Return [x, y] of the center of cell containing provided text 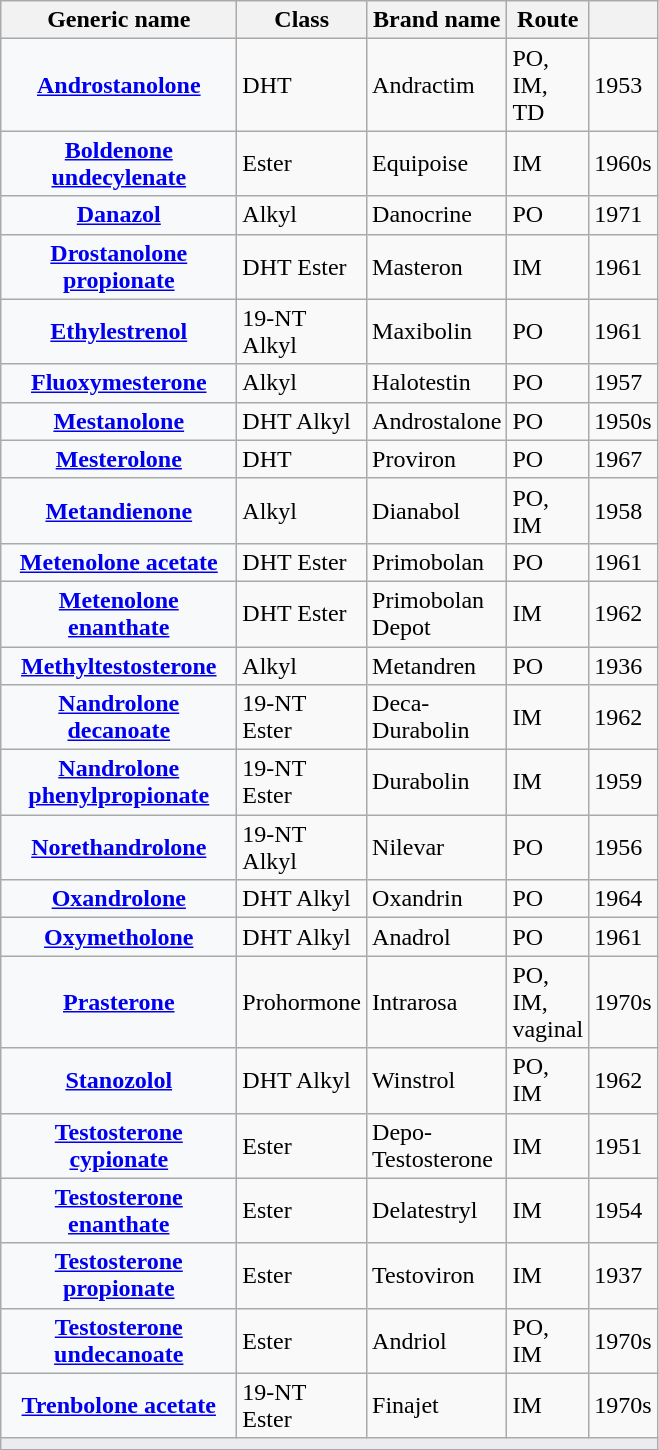
1957 [623, 383]
Oxandrolone [119, 899]
Maxibolin [437, 332]
Winstrol [437, 1080]
Andractim [437, 85]
1953 [623, 85]
Route [548, 20]
1971 [623, 215]
1959 [623, 782]
Danocrine [437, 215]
Metenolone acetate [119, 562]
Boldenone undecylenate [119, 164]
Finajet [437, 1406]
Halotestin [437, 383]
Testosterone enanthate [119, 1210]
Metenolone enanthate [119, 614]
Nandrolone phenylpropionate [119, 782]
1956 [623, 848]
Dianabol [437, 510]
Prasterone [119, 1002]
Methyltestosterone [119, 665]
Oxandrin [437, 899]
Generic name [119, 20]
Proviron [437, 459]
Mestanolone [119, 421]
Primobolan [437, 562]
Nandrolone decanoate [119, 718]
Trenbolone acetate [119, 1406]
Depo-Testosterone [437, 1146]
Ethylestrenol [119, 332]
Norethandrolone [119, 848]
Testosterone undecanoate [119, 1340]
Testoviron [437, 1276]
Stanozolol [119, 1080]
Mesterolone [119, 459]
Drostanolone propionate [119, 266]
1967 [623, 459]
Delatestryl [437, 1210]
Deca-Durabolin [437, 718]
Prohormone [302, 1002]
Masteron [437, 266]
Testosterone cypionate [119, 1146]
PO, IM, TD [548, 85]
Andriol [437, 1340]
Primobolan Depot [437, 614]
Durabolin [437, 782]
1960s [623, 164]
1954 [623, 1210]
Nilevar [437, 848]
1937 [623, 1276]
Metandienone [119, 510]
1958 [623, 510]
Androstalone [437, 421]
Testosterone propionate [119, 1276]
Fluoxymesterone [119, 383]
1964 [623, 899]
Metandren [437, 665]
Anadrol [437, 937]
Equipoise [437, 164]
1936 [623, 665]
1950s [623, 421]
Danazol [119, 215]
Intrarosa [437, 1002]
Class [302, 20]
1951 [623, 1146]
Androstanolone [119, 85]
Brand name [437, 20]
PO, IM, vaginal [548, 1002]
Oxymetholone [119, 937]
